Return the (x, y) coordinate for the center point of the cell that contains the specified text.  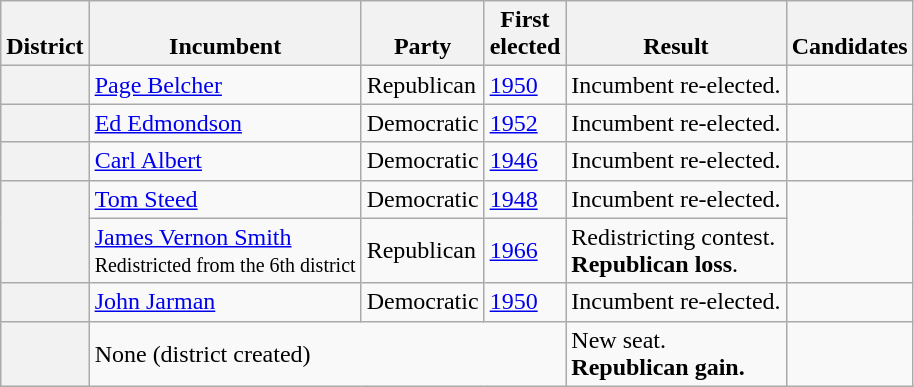
Incumbent (225, 34)
District (45, 34)
Result (676, 34)
1966 (525, 250)
Firstelected (525, 34)
John Jarman (225, 302)
Party (422, 34)
1948 (525, 199)
Page Belcher (225, 85)
Ed Edmondson (225, 123)
Tom Steed (225, 199)
James Vernon SmithRedistricted from the 6th district (225, 250)
Carl Albert (225, 161)
New seat.Republican gain. (676, 354)
Redistricting contest.Republican loss. (676, 250)
Candidates (850, 34)
1946 (525, 161)
None (district created) (328, 354)
1952 (525, 123)
